Find where the given text appears and provide that cell's center as (X, Y) coordinate. 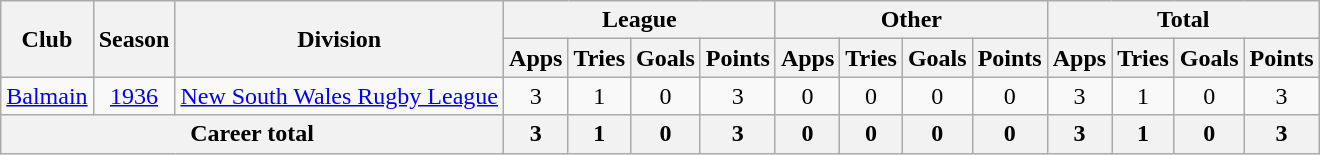
Season (134, 39)
Balmain (47, 96)
Other (911, 20)
League (640, 20)
Club (47, 39)
New South Wales Rugby League (340, 96)
1936 (134, 96)
Career total (252, 134)
Total (1183, 20)
Division (340, 39)
